Extract the [x, y] coordinate from the center of the cell holding the provided text.  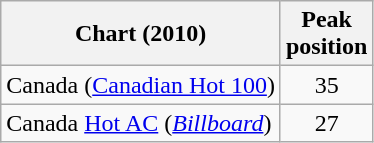
Peakposition [326, 34]
35 [326, 85]
Canada (Canadian Hot 100) [141, 85]
Canada Hot AC (Billboard) [141, 123]
Chart (2010) [141, 34]
27 [326, 123]
